Determine the (X, Y) coordinate at the center of the cell enclosing the given text.  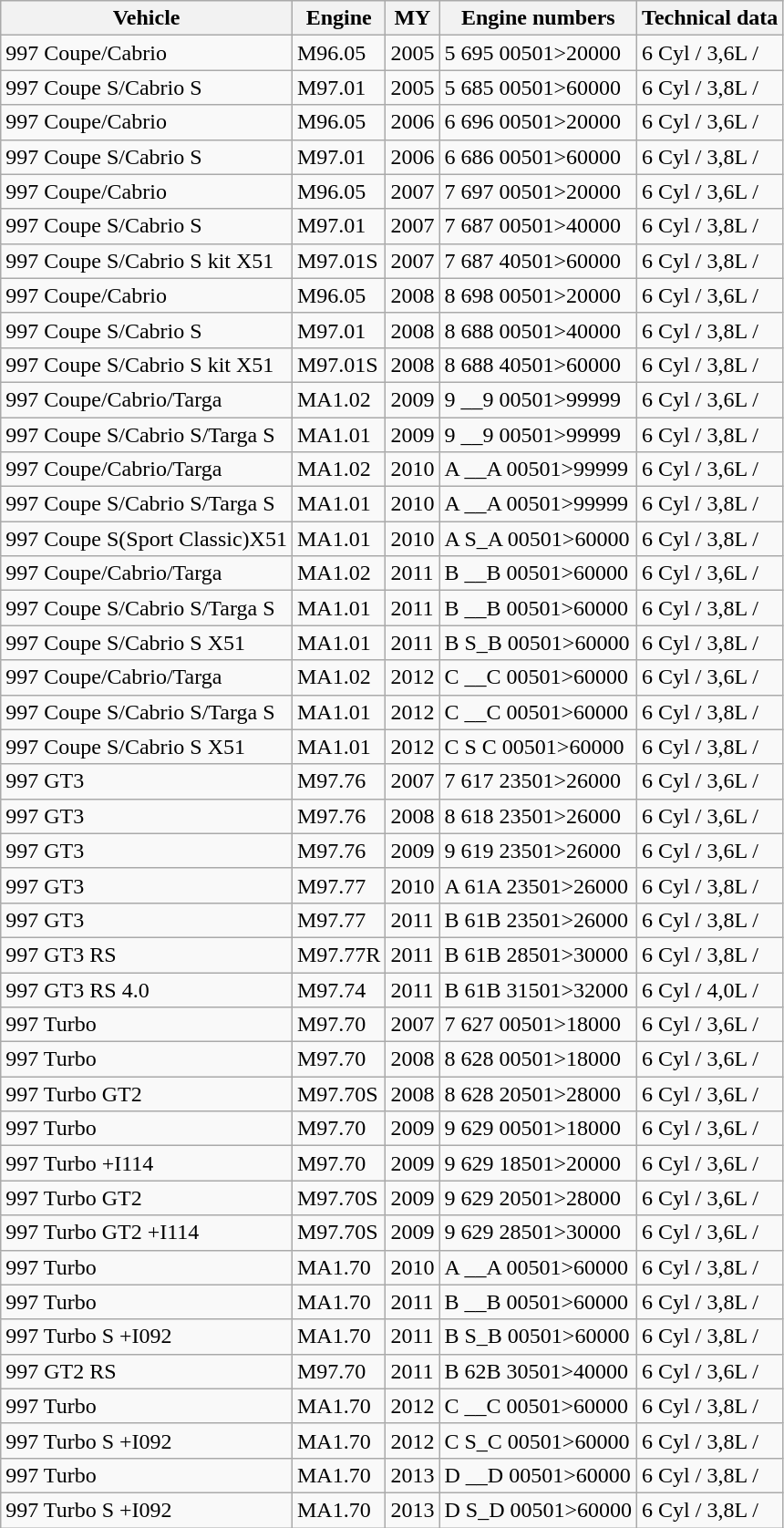
9 629 18501>20000 (538, 1163)
M97.74 (338, 989)
D S_D 00501>60000 (538, 1510)
B 61B 31501>32000 (538, 989)
7 617 23501>26000 (538, 781)
MY (412, 18)
Engine (338, 18)
997 Turbo GT2 +I114 (147, 1233)
D __D 00501>60000 (538, 1475)
A 61A 23501>26000 (538, 885)
6 Cyl / 4,0L / (710, 989)
997 Coupe S(Sport Classic)X51 (147, 539)
7 687 40501>60000 (538, 261)
Vehicle (147, 18)
9 619 23501>26000 (538, 851)
5 685 00501>60000 (538, 88)
997 GT3 RS (147, 955)
5 695 00501>20000 (538, 53)
8 628 20501>28000 (538, 1094)
997 GT3 RS 4.0 (147, 989)
8 688 00501>40000 (538, 330)
997 Turbo +I114 (147, 1163)
8 688 40501>60000 (538, 365)
7 697 00501>20000 (538, 191)
B 62B 30501>40000 (538, 1371)
9 629 00501>18000 (538, 1129)
C S C 00501>60000 (538, 747)
A S_A 00501>60000 (538, 539)
8 628 00501>18000 (538, 1059)
9 629 20501>28000 (538, 1198)
B 61B 28501>30000 (538, 955)
6 696 00501>20000 (538, 122)
997 GT2 RS (147, 1371)
M97.77R (338, 955)
Engine numbers (538, 18)
6 686 00501>60000 (538, 157)
C S_C 00501>60000 (538, 1440)
9 629 28501>30000 (538, 1233)
7 627 00501>18000 (538, 1025)
7 687 00501>40000 (538, 226)
8 618 23501>26000 (538, 816)
Technical data (710, 18)
A __A 00501>60000 (538, 1267)
8 698 00501>20000 (538, 295)
B 61B 23501>26000 (538, 920)
